Identify which cell holds the provided text, then report its [x, y] central coordinate. 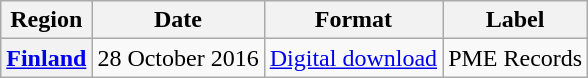
Date [178, 20]
Finland [46, 58]
28 October 2016 [178, 58]
Label [516, 20]
Region [46, 20]
PME Records [516, 58]
Digital download [353, 58]
Format [353, 20]
